Search for the cell housing the specified text and yield its [x, y] center coordinate. 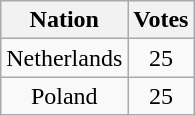
Votes [161, 20]
Poland [64, 96]
Nation [64, 20]
Netherlands [64, 58]
